Locate the cell with the specified text and output its (X, Y) center coordinate. 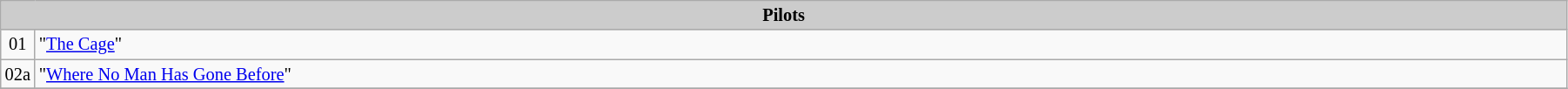
01 (17, 44)
Pilots (784, 15)
"The Cage" (801, 44)
02a (17, 74)
"Where No Man Has Gone Before" (801, 74)
